Output the (x, y) coordinate of the center of the cell containing the given text.  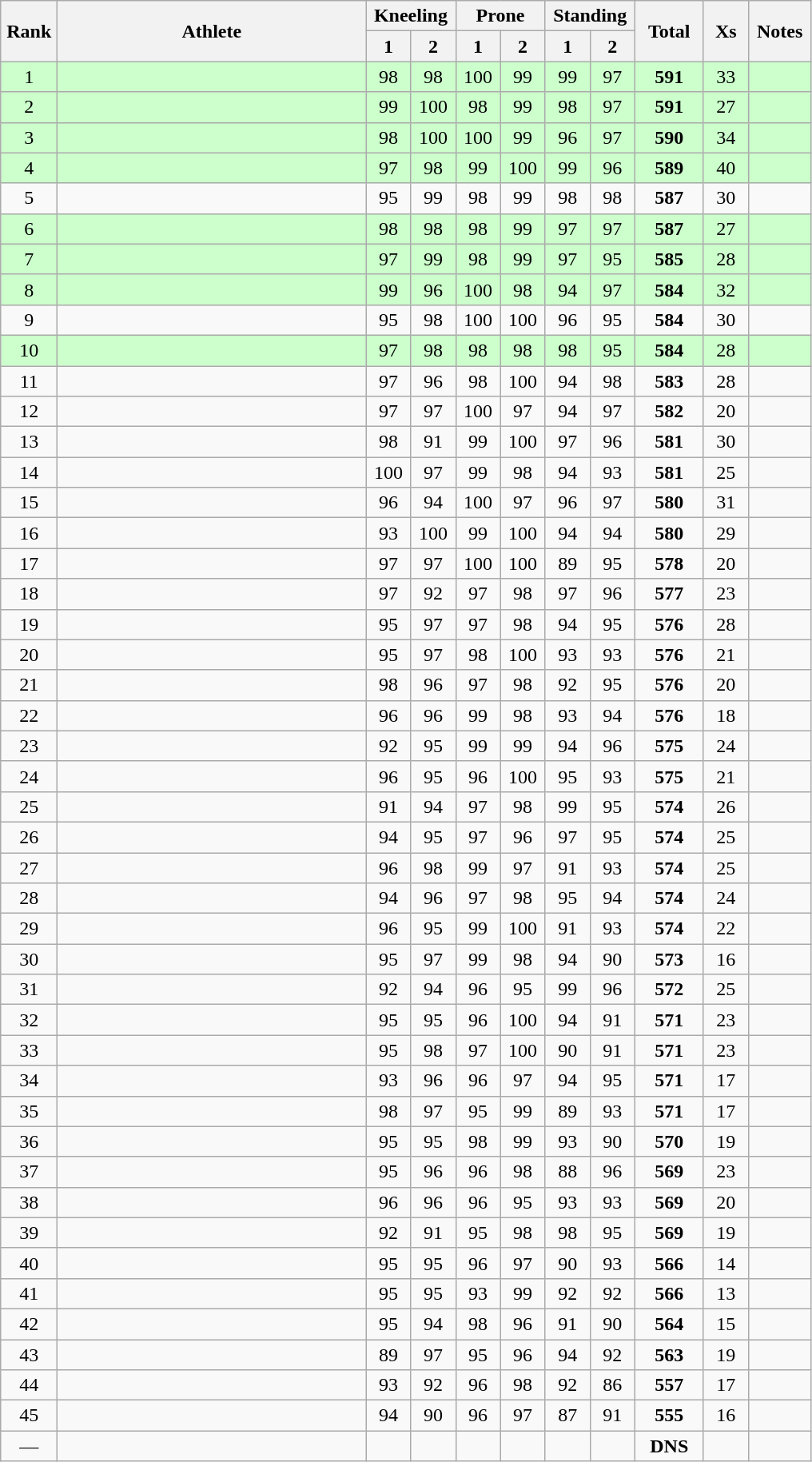
7 (29, 259)
Prone (500, 16)
582 (669, 412)
10 (29, 350)
42 (29, 1324)
578 (669, 564)
570 (669, 1141)
590 (669, 137)
5 (29, 198)
Rank (29, 31)
Kneeling (411, 16)
Standing (590, 16)
555 (669, 1416)
DNS (669, 1446)
577 (669, 594)
557 (669, 1385)
583 (669, 381)
563 (669, 1355)
Total (669, 31)
585 (669, 259)
88 (567, 1172)
564 (669, 1324)
6 (29, 229)
38 (29, 1202)
589 (669, 168)
11 (29, 381)
Xs (726, 31)
86 (612, 1385)
Notes (780, 31)
39 (29, 1233)
3 (29, 137)
37 (29, 1172)
12 (29, 412)
36 (29, 1141)
45 (29, 1416)
87 (567, 1416)
44 (29, 1385)
— (29, 1446)
573 (669, 959)
4 (29, 168)
41 (29, 1293)
35 (29, 1111)
9 (29, 320)
Athlete (212, 31)
8 (29, 289)
572 (669, 990)
43 (29, 1355)
